Identify which cell holds the provided text, then report its [x, y] central coordinate. 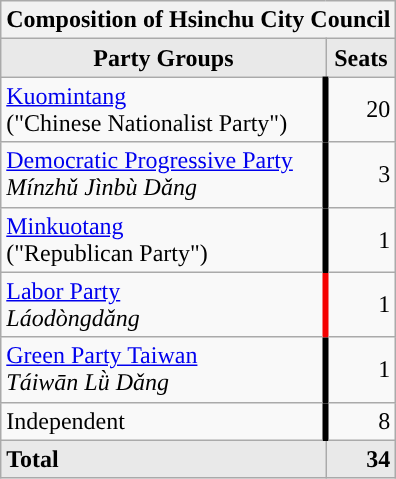
20 [361, 110]
Democratic Progressive PartyMínzhǔ Jìnbù Dǎng [164, 174]
Independent [164, 421]
Labor PartyLáodòngdǎng [164, 304]
Minkuotang("Republican Party") [164, 240]
Composition of Hsinchu City Council [198, 20]
Kuomintang("Chinese Nationalist Party") [164, 110]
Party Groups [164, 58]
Total [164, 459]
Seats [361, 58]
3 [361, 174]
34 [361, 459]
Green Party TaiwanTáiwān Lǜ Dǎng [164, 370]
8 [361, 421]
